Pinpoint the cell where the given text exists, returning its (x, y) midpoint coordinate. 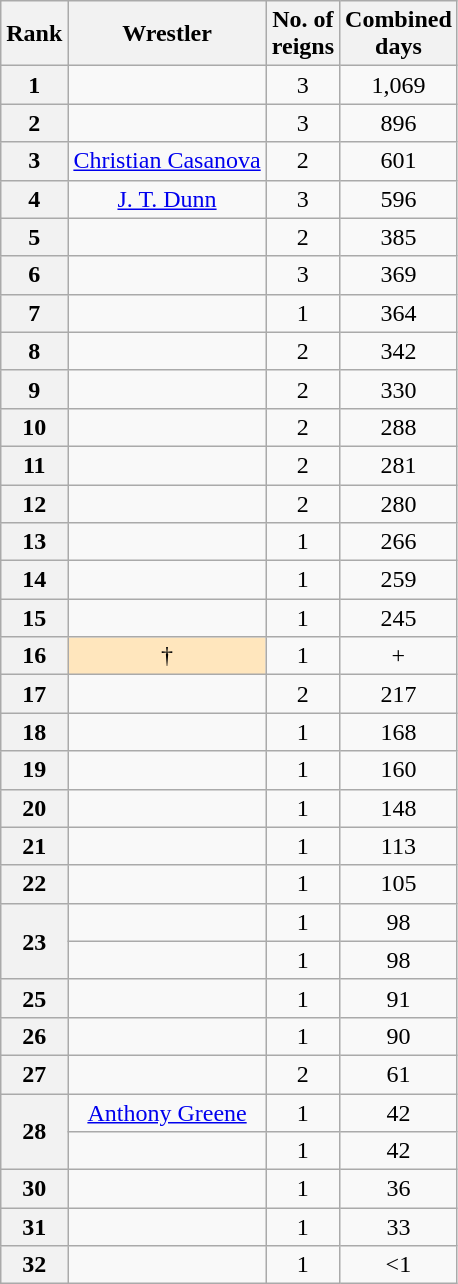
280 (399, 503)
385 (399, 237)
25 (34, 998)
364 (399, 313)
288 (399, 427)
369 (399, 275)
19 (34, 770)
Christian Casanova (167, 161)
23 (34, 941)
18 (34, 732)
245 (399, 618)
20 (34, 808)
10 (34, 427)
4 (34, 199)
259 (399, 580)
Combineddays (399, 34)
281 (399, 465)
27 (34, 1074)
32 (34, 1265)
36 (399, 1189)
148 (399, 808)
33 (399, 1227)
11 (34, 465)
8 (34, 351)
90 (399, 1036)
17 (34, 694)
61 (399, 1074)
16 (34, 656)
14 (34, 580)
1,069 (399, 85)
5 (34, 237)
31 (34, 1227)
† (167, 656)
13 (34, 542)
No. ofreigns (302, 34)
J. T. Dunn (167, 199)
9 (34, 389)
7 (34, 313)
<1 (399, 1265)
22 (34, 884)
28 (34, 1132)
+ (399, 656)
896 (399, 123)
266 (399, 542)
21 (34, 846)
15 (34, 618)
30 (34, 1189)
26 (34, 1036)
6 (34, 275)
113 (399, 846)
91 (399, 998)
342 (399, 351)
Wrestler (167, 34)
105 (399, 884)
Anthony Greene (167, 1113)
601 (399, 161)
168 (399, 732)
596 (399, 199)
Rank (34, 34)
160 (399, 770)
330 (399, 389)
217 (399, 694)
12 (34, 503)
